Search for the cell housing the specified text and yield its (x, y) center coordinate. 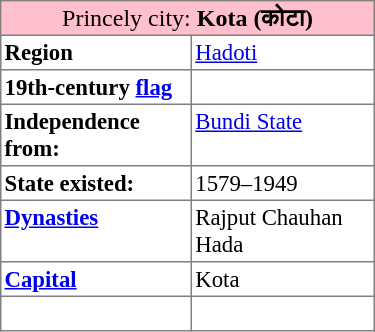
19th-century flag (96, 87)
Kota (282, 279)
Rajput Chauhan Hada (282, 231)
Capital (96, 279)
1579–1949 (282, 183)
Dynasties (96, 231)
State existed: (96, 183)
Independence from: (96, 135)
Princely city: Kota (कोटा) (188, 18)
Hadoti (282, 52)
Bundi State (282, 135)
Region (96, 52)
